Pinpoint the cell where the given text exists, returning its (x, y) midpoint coordinate. 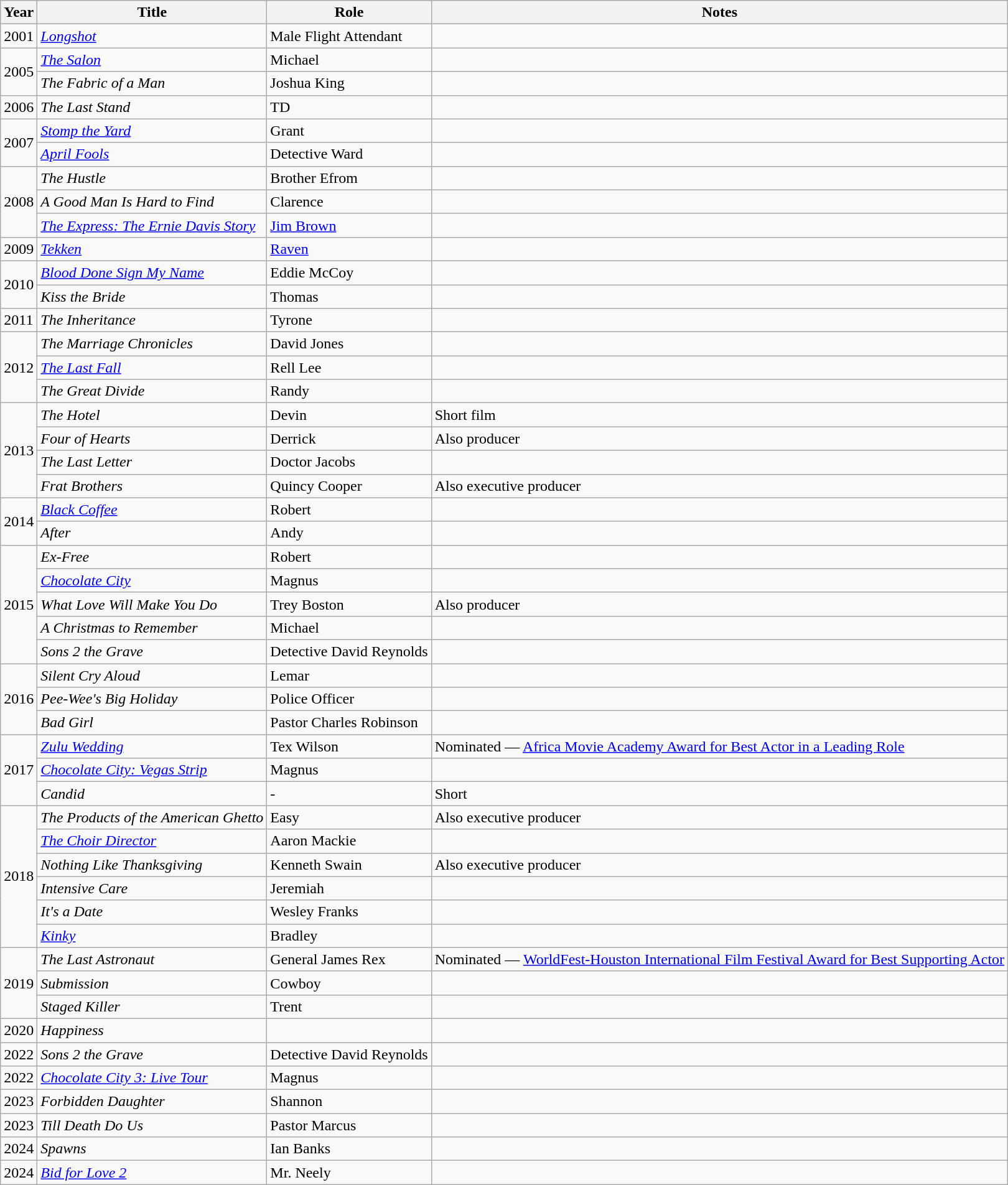
Submission (152, 983)
Kenneth Swain (349, 865)
Brother Efrom (349, 178)
Devin (349, 415)
A Good Man Is Hard to Find (152, 202)
Tekken (152, 249)
Happiness (152, 1030)
Trent (349, 1006)
2007 (19, 142)
Forbidden Daughter (152, 1102)
Stomp the Yard (152, 131)
Bid for Love 2 (152, 1173)
2020 (19, 1030)
Clarence (349, 202)
The Hustle (152, 178)
Pastor Marcus (349, 1125)
The Last Letter (152, 462)
TD (349, 107)
Candid (152, 794)
Silent Cry Aloud (152, 675)
Spawns (152, 1149)
Thomas (349, 297)
Kiss the Bride (152, 297)
2016 (19, 699)
2012 (19, 368)
Joshua King (349, 83)
Title (152, 12)
Black Coffee (152, 509)
Blood Done Sign My Name (152, 272)
The Last Astronaut (152, 959)
Frat Brothers (152, 486)
The Salon (152, 60)
Chocolate City 3: Live Tour (152, 1078)
The Hotel (152, 415)
Randy (349, 391)
Mr. Neely (349, 1173)
2019 (19, 983)
Intensive Care (152, 888)
It's a Date (152, 912)
A Christmas to Remember (152, 628)
Raven (349, 249)
Bad Girl (152, 723)
Kinky (152, 936)
Bradley (349, 936)
Chocolate City: Vegas Strip (152, 770)
2005 (19, 72)
Nominated — WorldFest-Houston International Film Festival Award for Best Supporting Actor (719, 959)
Short film (719, 415)
Ian Banks (349, 1149)
Year (19, 12)
2006 (19, 107)
Doctor Jacobs (349, 462)
Tyrone (349, 320)
Quincy Cooper (349, 486)
Rell Lee (349, 368)
The Last Stand (152, 107)
2010 (19, 284)
Lemar (349, 675)
Pastor Charles Robinson (349, 723)
Longshot (152, 36)
Role (349, 12)
2009 (19, 249)
Shannon (349, 1102)
Police Officer (349, 699)
2015 (19, 604)
Pee-Wee's Big Holiday (152, 699)
Four of Hearts (152, 439)
2011 (19, 320)
The Express: The Ernie Davis Story (152, 225)
Nominated — Africa Movie Academy Award for Best Actor in a Leading Role (719, 746)
David Jones (349, 344)
Short (719, 794)
Jeremiah (349, 888)
April Fools (152, 154)
Zulu Wedding (152, 746)
Staged Killer (152, 1006)
Trey Boston (349, 604)
Eddie McCoy (349, 272)
What Love Will Make You Do (152, 604)
The Marriage Chronicles (152, 344)
Till Death Do Us (152, 1125)
- (349, 794)
Easy (349, 817)
2001 (19, 36)
Derrick (349, 439)
The Last Fall (152, 368)
2017 (19, 770)
2018 (19, 876)
The Great Divide (152, 391)
Nothing Like Thanksgiving (152, 865)
Jim Brown (349, 225)
Wesley Franks (349, 912)
2014 (19, 521)
2013 (19, 450)
The Inheritance (152, 320)
Ex-Free (152, 557)
Tex Wilson (349, 746)
After (152, 533)
Male Flight Attendant (349, 36)
Grant (349, 131)
The Choir Director (152, 841)
2008 (19, 202)
Andy (349, 533)
Detective Ward (349, 154)
General James Rex (349, 959)
The Products of the American Ghetto (152, 817)
Cowboy (349, 983)
The Fabric of a Man (152, 83)
Aaron Mackie (349, 841)
Notes (719, 12)
Chocolate City (152, 580)
